Pinpoint the cell where the given text exists, returning its (x, y) midpoint coordinate. 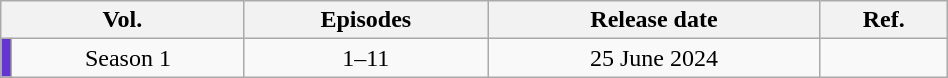
Release date (654, 20)
Episodes (366, 20)
Season 1 (128, 58)
Ref. (884, 20)
1–11 (366, 58)
Vol. (122, 20)
25 June 2024 (654, 58)
